Find where the given text appears and provide that cell's center as (x, y) coordinate. 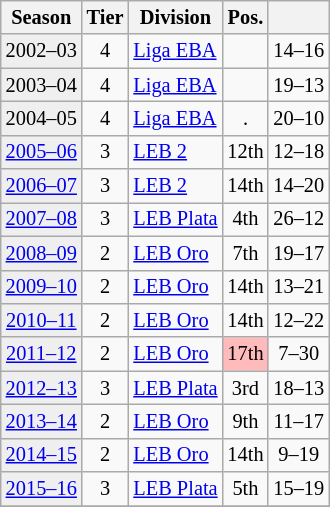
19–13 (298, 85)
5th (245, 489)
2008–09 (42, 253)
2011–12 (42, 354)
4th (245, 219)
12–18 (298, 152)
2015–16 (42, 489)
9–19 (298, 455)
Division (175, 17)
2009–10 (42, 287)
7th (245, 253)
17th (245, 354)
20–10 (298, 118)
12–22 (298, 320)
7–30 (298, 354)
12th (245, 152)
2005–06 (42, 152)
15–19 (298, 489)
9th (245, 421)
Pos. (245, 17)
2012–13 (42, 388)
2014–15 (42, 455)
2010–11 (42, 320)
2003–04 (42, 85)
19–17 (298, 253)
Season (42, 17)
. (245, 118)
26–12 (298, 219)
2007–08 (42, 219)
Tier (106, 17)
2006–07 (42, 186)
18–13 (298, 388)
2013–14 (42, 421)
14–16 (298, 51)
14–20 (298, 186)
3rd (245, 388)
13–21 (298, 287)
2004–05 (42, 118)
11–17 (298, 421)
2002–03 (42, 51)
